From the cell containing the given text, extract its center point as [x, y] coordinate. 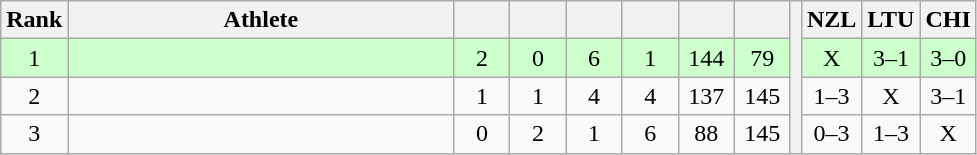
CHI [948, 20]
NZL [831, 20]
137 [706, 96]
Athlete [261, 20]
3 [34, 134]
LTU [891, 20]
144 [706, 58]
0–3 [831, 134]
88 [706, 134]
3–0 [948, 58]
Rank [34, 20]
79 [762, 58]
